Capture the cell that displays the provided text and extract its (X, Y) central coordinate. 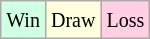
Draw (72, 20)
Win (24, 20)
Loss (126, 20)
